Locate the cell with the specified text and output its [x, y] center coordinate. 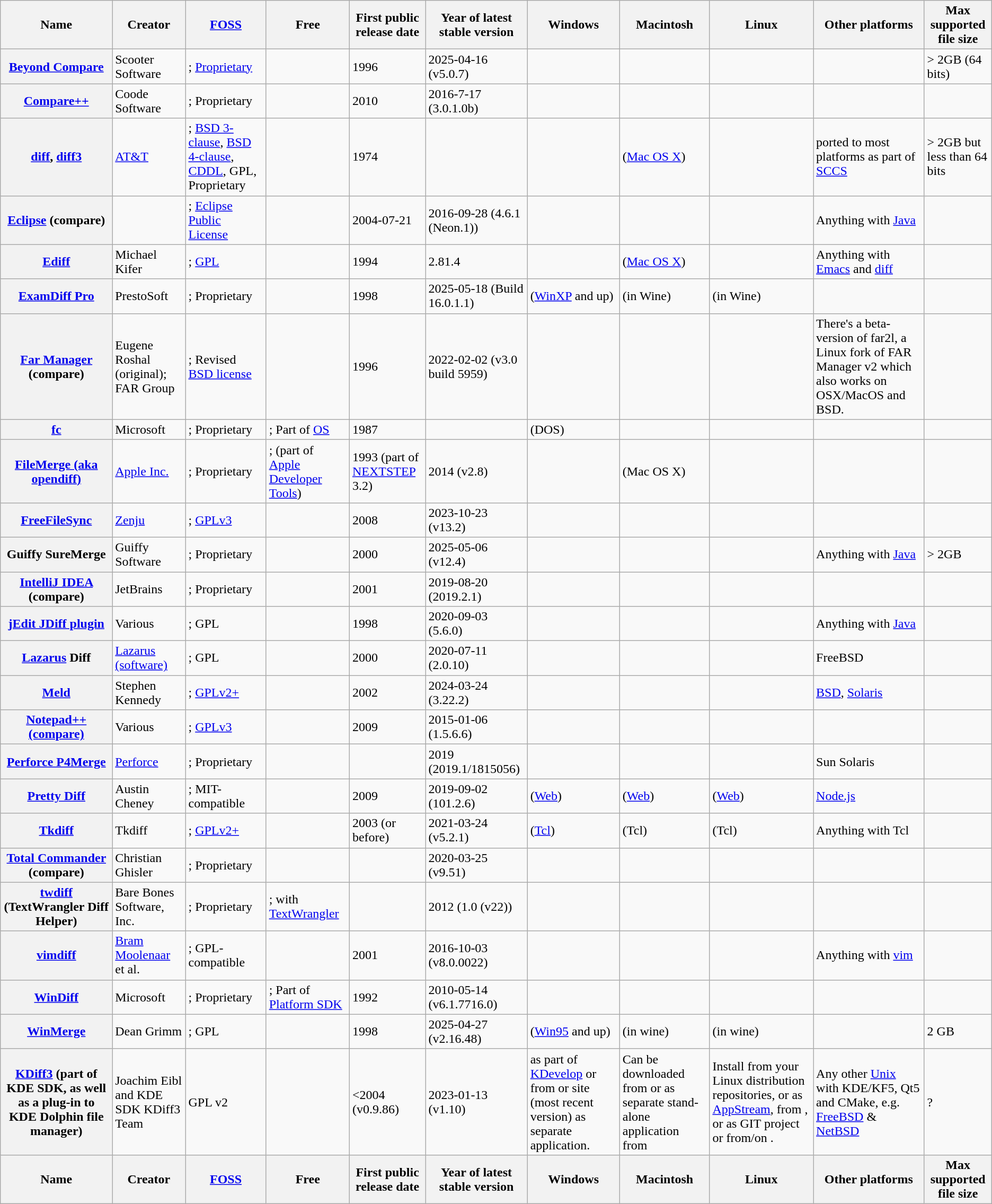
2024-03-24 (3.22.2) [476, 692]
Eclipse (compare) [56, 220]
Christian Ghisler [149, 865]
Bram Moolenaar et al. [149, 955]
2015-01-06 (1.5.6.6) [476, 727]
> 2GB [958, 555]
Perforce [149, 761]
Lazarus Diff [56, 658]
; GPL-compatible [226, 955]
Austin Cheney [149, 796]
2016-10-03 (v8.0.0022) [476, 955]
IntelliJ IDEA (compare) [56, 588]
JetBrains [149, 588]
FileMerge (aka opendiff) [56, 471]
2019-09-02 (101.2.6) [476, 796]
There's a beta-version of far2l, a Linux fork of FAR Manager v2 which also works on OSX/MacOS and BSD. [869, 366]
> 2GB (64 bits) [958, 67]
Coode Software [149, 101]
2014 (v2.8) [476, 471]
<2004 (v0.9.86) [387, 1102]
Install from your Linux distribution repositories, or as AppStream, from , or as GIT project or from/on . [761, 1102]
FreeBSD [869, 658]
2004-07-21 [387, 220]
2.81.4 [476, 262]
PrestoSoft [149, 296]
Node.js [869, 796]
2020-07-11 (2.0.10) [476, 658]
GPL v2 [226, 1102]
2016-09-28 (4.6.1 (Neon.1)) [476, 220]
Total Commander (compare) [56, 865]
1974 [387, 157]
(WinXP and up) [573, 296]
1994 [387, 262]
2025-04-16 (v5.0.7) [476, 67]
2023-10-23 (v13.2) [476, 520]
KDiff3 (part of KDE SDK, as well as a plug-in to KDE Dolphin file manager) [56, 1102]
2008 [387, 520]
diff, diff3 [56, 157]
2025-05-06 (v12.4) [476, 555]
Perforce P4Merge [56, 761]
> 2GB but less than 64 bits [958, 157]
1993 (part of NEXTSTEP 3.2) [387, 471]
Anything with Tcl [869, 830]
ExamDiff Pro [56, 296]
Scooter Software [149, 67]
2025-04-27 (v2.16.48) [476, 1032]
(Win95 and up) [573, 1032]
2002 [387, 692]
1987 [387, 429]
2019-08-20 (2019.2.1) [476, 588]
Lazarus (software) [149, 658]
ported to most platforms as part of SCCS [869, 157]
Guiffy SureMerge [56, 555]
2020-03-25 (v9.51) [476, 865]
Pretty Diff [56, 796]
; Revised BSD license [226, 366]
; with TextWrangler [307, 907]
Stephen Kennedy [149, 692]
; Part of Platform SDK [307, 997]
Bare Bones Software, Inc. [149, 907]
as part of KDevelop or from or site (most recent version) as separate application. [573, 1102]
Apple Inc. [149, 471]
BSD, Solaris [869, 692]
Anything with vim [869, 955]
; BSD 3-clause, BSD 4-clause, CDDL, GPL, Proprietary [226, 157]
; Eclipse Public License [226, 220]
2003 (or before) [387, 830]
Joachim Eibl and KDE SDK KDiff3 Team [149, 1102]
2020-09-03 (5.6.0) [476, 623]
Ediff [56, 262]
2025-05-18 (Build 16.0.1.1) [476, 296]
AT&T [149, 157]
Zenju [149, 520]
(DOS) [573, 429]
2 GB [958, 1032]
vimdiff [56, 955]
Eugene Roshal (original); FAR Group [149, 366]
Meld [56, 692]
Beyond Compare [56, 67]
WinMerge [56, 1032]
? [958, 1102]
; (part of Apple Developer Tools) [307, 471]
; MIT-compatible [226, 796]
2023-01-13 (v1.10) [476, 1102]
Any other Unix with KDE/KF5, Qt5 and CMake, e.g. FreeBSD & NetBSD [869, 1102]
2019 (2019.1/1815056) [476, 761]
; Part of OS [307, 429]
2022-02-02 (v3.0 build 5959) [476, 366]
2012 (1.0 (v22)) [476, 907]
Guiffy Software [149, 555]
jEdit JDiff plugin [56, 623]
Michael Kifer [149, 262]
Compare++ [56, 101]
2010 [387, 101]
2021-03-24 (v5.2.1) [476, 830]
WinDiff [56, 997]
2016-7-17 (3.0.1.0b) [476, 101]
Anything with Emacs and diff [869, 262]
Notepad++ (compare) [56, 727]
twdiff (TextWrangler Diff Helper) [56, 907]
Can be downloaded from or as separate stand-alone application from [665, 1102]
Sun Solaris [869, 761]
Dean Grimm [149, 1032]
2010-05-14 (v6.1.7716.0) [476, 997]
1992 [387, 997]
Far Manager (compare) [56, 366]
fc [56, 429]
FreeFileSync [56, 520]
